Scan for the cell matching the given text and deliver its [x, y] coordinate at center. 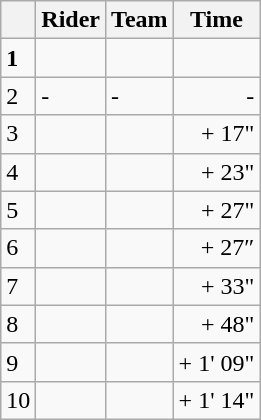
1 [18, 58]
10 [18, 400]
+ 27″ [216, 248]
+ 1' 14" [216, 400]
Rider [71, 20]
+ 1' 09" [216, 362]
+ 48" [216, 324]
+ 33" [216, 286]
6 [18, 248]
3 [18, 134]
7 [18, 286]
9 [18, 362]
+ 17" [216, 134]
4 [18, 172]
+ 27" [216, 210]
8 [18, 324]
Time [216, 20]
Team [140, 20]
5 [18, 210]
2 [18, 96]
+ 23" [216, 172]
